Scan for the cell matching the given text and deliver its (X, Y) coordinate at center. 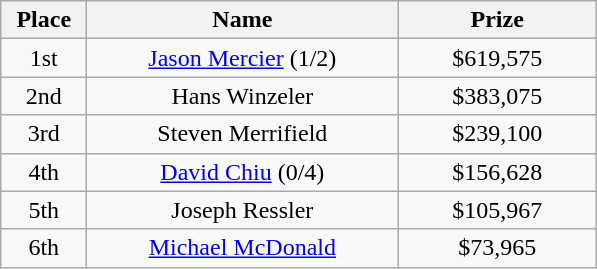
$105,967 (498, 210)
Steven Merrifield (242, 134)
2nd (44, 96)
3rd (44, 134)
4th (44, 172)
Michael McDonald (242, 248)
Prize (498, 20)
Place (44, 20)
David Chiu (0/4) (242, 172)
$156,628 (498, 172)
Joseph Ressler (242, 210)
$73,965 (498, 248)
1st (44, 58)
$619,575 (498, 58)
Jason Mercier (1/2) (242, 58)
5th (44, 210)
$383,075 (498, 96)
$239,100 (498, 134)
Name (242, 20)
Hans Winzeler (242, 96)
6th (44, 248)
